Return the [X, Y] coordinate for the center point of the cell that contains the specified text.  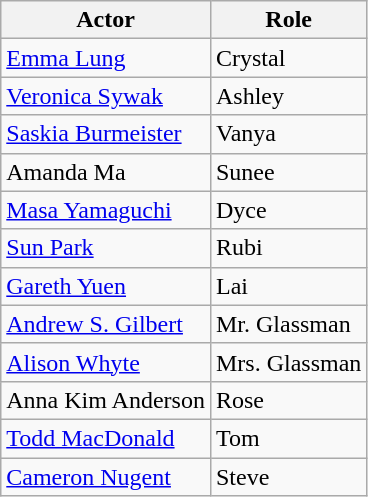
Emma Lung [106, 58]
Masa Yamaguchi [106, 210]
Tom [288, 438]
Ashley [288, 96]
Amanda Ma [106, 172]
Role [288, 20]
Cameron Nugent [106, 477]
Crystal [288, 58]
Todd MacDonald [106, 438]
Rose [288, 400]
Veronica Sywak [106, 96]
Actor [106, 20]
Saskia Burmeister [106, 134]
Vanya [288, 134]
Steve [288, 477]
Mr. Glassman [288, 324]
Sunee [288, 172]
Andrew S. Gilbert [106, 324]
Sun Park [106, 248]
Dyce [288, 210]
Mrs. Glassman [288, 362]
Rubi [288, 248]
Anna Kim Anderson [106, 400]
Lai [288, 286]
Gareth Yuen [106, 286]
Alison Whyte [106, 362]
